Identify which cell holds the provided text, then report its (x, y) central coordinate. 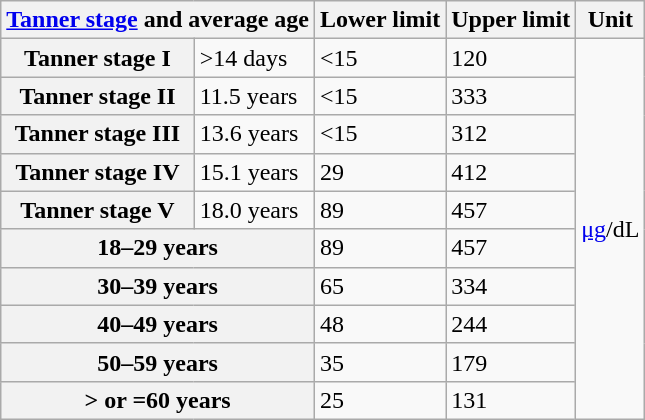
333 (511, 96)
25 (380, 400)
35 (380, 362)
13.6 years (254, 134)
Tanner stage V (98, 210)
18.0 years (254, 210)
Tanner stage IV (98, 172)
29 (380, 172)
412 (511, 172)
18–29 years (158, 248)
312 (511, 134)
11.5 years (254, 96)
> or =60 years (158, 400)
244 (511, 324)
Lower limit (380, 20)
Tanner stage II (98, 96)
Upper limit (511, 20)
48 (380, 324)
Tanner stage I (98, 58)
50–59 years (158, 362)
30–39 years (158, 286)
>14 days (254, 58)
μg/dL (610, 230)
131 (511, 400)
179 (511, 362)
40–49 years (158, 324)
334 (511, 286)
Unit (610, 20)
120 (511, 58)
Tanner stage and average age (158, 20)
Tanner stage III (98, 134)
15.1 years (254, 172)
65 (380, 286)
